Provide the (x, y) coordinate of the cell's center where the given text is located.  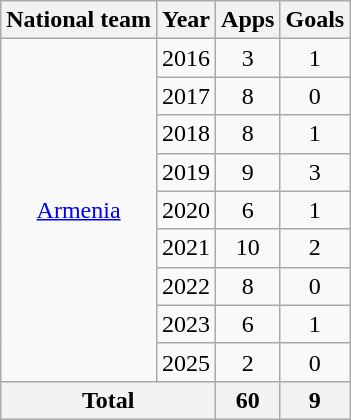
Goals (315, 20)
Armenia (79, 210)
2021 (186, 248)
60 (248, 400)
Total (108, 400)
2022 (186, 286)
2019 (186, 172)
Year (186, 20)
10 (248, 248)
National team (79, 20)
Apps (248, 20)
2023 (186, 324)
2025 (186, 362)
2016 (186, 58)
2017 (186, 96)
2020 (186, 210)
2018 (186, 134)
